Detect which cell encompasses the target text, then output its [X, Y] center coordinate. 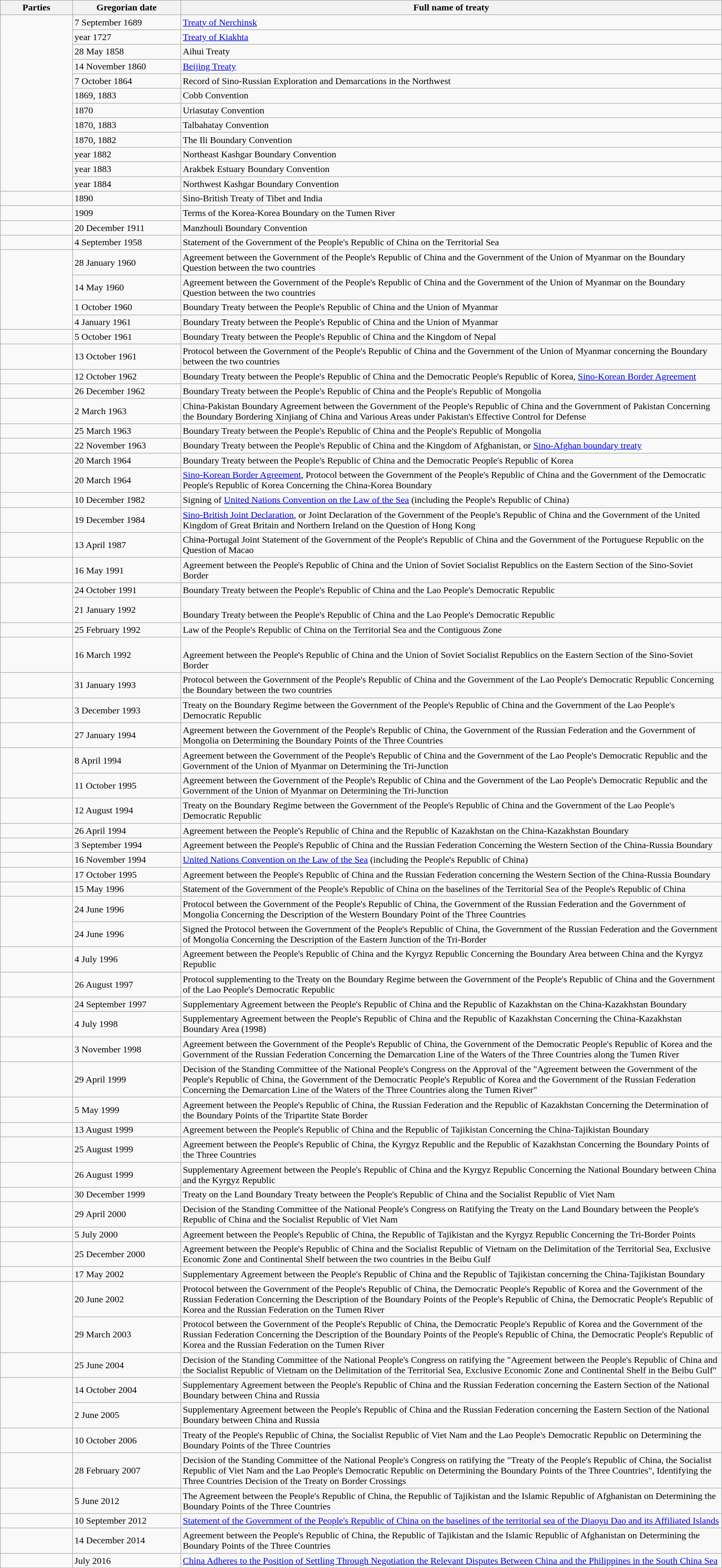
3 December 1993 [127, 710]
5 May 1999 [127, 1110]
25 June 2004 [127, 1365]
29 March 2003 [127, 1335]
30 December 1999 [127, 1195]
Aihui Treaty [451, 52]
Statement of the Government of the People's Republic of China on the baselines of the Territorial Sea of the People's Republic of China [451, 889]
14 October 2004 [127, 1390]
13 August 1999 [127, 1130]
Arakbek Estuary Boundary Convention [451, 169]
14 May 1960 [127, 288]
Agreement between the People's Republic of China, the Republic of Tajikistan and the Kyrgyz Republic Concerning the Tri-Border Points [451, 1234]
5 June 2012 [127, 1501]
Supplementary Agreement between the People's Republic of China and the Republic of Tajikistan concerning the China-Tajikistan Boundary [451, 1274]
1890 [127, 199]
Signing of United Nations Convention on the Law of the Sea (including the People's Republic of China) [451, 500]
13 April 1987 [127, 545]
Talbahatay Convention [451, 125]
28 May 1858 [127, 52]
3 November 1998 [127, 1049]
26 April 1994 [127, 830]
28 January 1960 [127, 262]
United Nations Convention on the Law of the Sea (including the People's Republic of China) [451, 860]
Boundary Treaty between the People's Republic of China and the Democratic People's Republic of Korea, Sino-Korean Border Agreement [451, 376]
Statement of the Government of the People's Republic of China on the Territorial Sea [451, 243]
25 December 2000 [127, 1254]
17 May 2002 [127, 1274]
Beijing Treaty [451, 66]
25 February 1992 [127, 630]
24 October 1991 [127, 590]
Northeast Kashgar Boundary Convention [451, 154]
10 September 2012 [127, 1521]
29 April 2000 [127, 1215]
20 June 2002 [127, 1299]
16 March 1992 [127, 655]
The Ili Boundary Convention [451, 140]
10 October 2006 [127, 1440]
Boundary Treaty between the People's Republic of China and the Kingdom of Nepal [451, 337]
Terms of the Korea-Korea Boundary on the Tumen River [451, 213]
Agreement between the People's Republic of China and the Republic of Kazakhstan on the China-Kazakhstan Boundary [451, 830]
Treaty on the Land Boundary Treaty between the People's Republic of China and the Socialist Republic of Viet Nam [451, 1195]
28 February 2007 [127, 1470]
1870, 1883 [127, 125]
Cobb Convention [451, 96]
19 December 1984 [127, 520]
10 December 1982 [127, 500]
Treaty of Kiakhta [451, 37]
26 December 1962 [127, 391]
12 August 1994 [127, 811]
4 September 1958 [127, 243]
14 December 2014 [127, 1540]
1869, 1883 [127, 96]
Statement of the Government of the People's Republic of China on the baselines of the territorial sea of the Diaoyu Dao and its Affiliated Islands [451, 1521]
Uriasutay Convention [451, 110]
26 August 1997 [127, 984]
22 November 1963 [127, 445]
Agreement between the People's Republic of China and the Kyrgyz Republic Concerning the Boundary Area between China and the Kyrgyz Republic [451, 959]
4 January 1961 [127, 322]
year 1883 [127, 169]
1870, 1882 [127, 140]
Northwest Kashgar Boundary Convention [451, 184]
4 July 1996 [127, 959]
year 1727 [127, 37]
16 May 1991 [127, 570]
4 July 1998 [127, 1024]
Parties [36, 8]
2 June 2005 [127, 1415]
Gregorian date [127, 8]
29 April 1999 [127, 1079]
13 October 1961 [127, 356]
year 1882 [127, 154]
Record of Sino-Russian Exploration and Demarcations in the Northwest [451, 81]
1870 [127, 110]
7 September 1689 [127, 22]
21 January 1992 [127, 610]
Supplementary Agreement between the People's Republic of China and the Republic of Kazakhstan on the China-Kazakhstan Boundary [451, 1004]
Agreement between the People's Republic of China and the Russian Federation concerning the Western Section of the China-Russia Boundary [451, 875]
24 September 1997 [127, 1004]
China Adheres to the Position of Settling Through Negotiation the Relevant Disputes Between China and the Philippines in the South China Sea [451, 1561]
25 August 1999 [127, 1149]
Supplementary Agreement between the People's Republic of China and the Republic of Kazakhstan Concerning the China-Kazakhstan Boundary Area (1998) [451, 1024]
5 July 2000 [127, 1234]
Sino-British Treaty of Tibet and India [451, 199]
8 April 1994 [127, 760]
17 October 1995 [127, 875]
2 March 1963 [127, 411]
July 2016 [127, 1561]
3 September 1994 [127, 845]
year 1884 [127, 184]
12 October 1962 [127, 376]
Treaty of Nerchinsk [451, 22]
Manzhouli Boundary Convention [451, 228]
Boundary Treaty between the People's Republic of China and the Democratic People's Republic of Korea [451, 460]
Boundary Treaty between the People's Republic of China and the Kingdom of Afghanistan, or Sino-Afghan boundary treaty [451, 445]
14 November 1860 [127, 66]
Agreement between the People's Republic of China and the Republic of Tajikistan Concerning the China-Tajikistan Boundary [451, 1130]
5 October 1961 [127, 337]
Agreement between the People's Republic of China and the Russian Federation Concerning the Western Section of the China-Russia Boundary [451, 845]
1909 [127, 213]
27 January 1994 [127, 735]
Law of the People's Republic of China on the Territorial Sea and the Contiguous Zone [451, 630]
20 December 1911 [127, 228]
7 October 1864 [127, 81]
15 May 1996 [127, 889]
26 August 1999 [127, 1175]
31 January 1993 [127, 685]
16 November 1994 [127, 860]
Full name of treaty [451, 8]
1 October 1960 [127, 307]
11 October 1995 [127, 785]
25 March 1963 [127, 431]
